Pinpoint the cell where the given text exists, returning its (X, Y) midpoint coordinate. 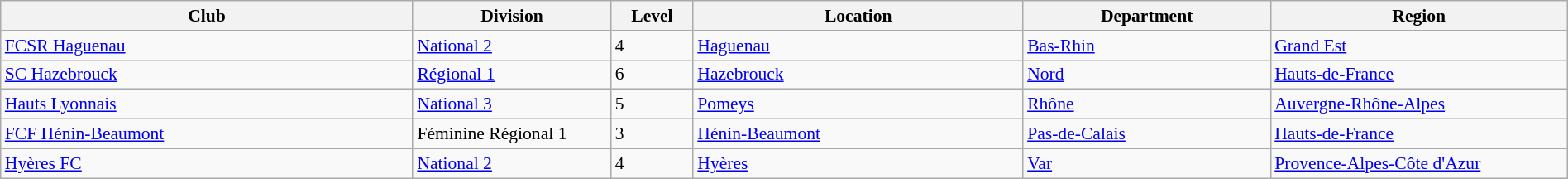
5 (653, 104)
Region (1419, 16)
Level (653, 16)
Department (1146, 16)
Hazebrouck (858, 75)
Féminine Régional 1 (511, 134)
SC Hazebrouck (207, 75)
Club (207, 16)
Auvergne-Rhône-Alpes (1419, 104)
Rhône (1146, 104)
FCF Hénin-Beaumont (207, 134)
National 3 (511, 104)
Hauts Lyonnais (207, 104)
Régional 1 (511, 75)
Hénin-Beaumont (858, 134)
Nord (1146, 75)
Grand Est (1419, 46)
Location (858, 16)
Hyères FC (207, 163)
Provence-Alpes-Côte d'Azur (1419, 163)
6 (653, 75)
FCSR Haguenau (207, 46)
Hyères (858, 163)
Division (511, 16)
Bas-Rhin (1146, 46)
Var (1146, 163)
Pas-de-Calais (1146, 134)
3 (653, 134)
Pomeys (858, 104)
Haguenau (858, 46)
